Return the [X, Y] coordinate for the center point of the cell that contains the specified text.  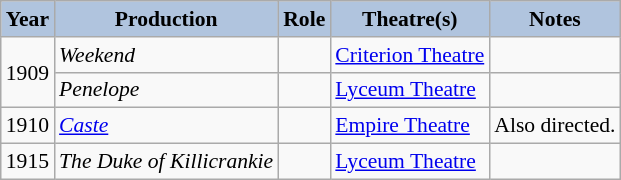
Production [166, 19]
Penelope [166, 90]
1915 [28, 162]
Criterion Theatre [410, 55]
Weekend [166, 55]
Role [304, 19]
Notes [554, 19]
1909 [28, 72]
Caste [166, 126]
Theatre(s) [410, 19]
Empire Theatre [410, 126]
Also directed. [554, 126]
1910 [28, 126]
Year [28, 19]
The Duke of Killicrankie [166, 162]
